Return [X, Y] of the center of cell containing provided text 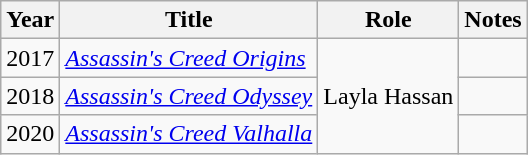
Layla Hassan [388, 96]
2020 [30, 134]
Role [388, 20]
Notes [493, 20]
Assassin's Creed Odyssey [189, 96]
2018 [30, 96]
Title [189, 20]
Year [30, 20]
Assassin's Creed Valhalla [189, 134]
2017 [30, 58]
Assassin's Creed Origins [189, 58]
